Detect which cell encompasses the target text, then output its (x, y) center coordinate. 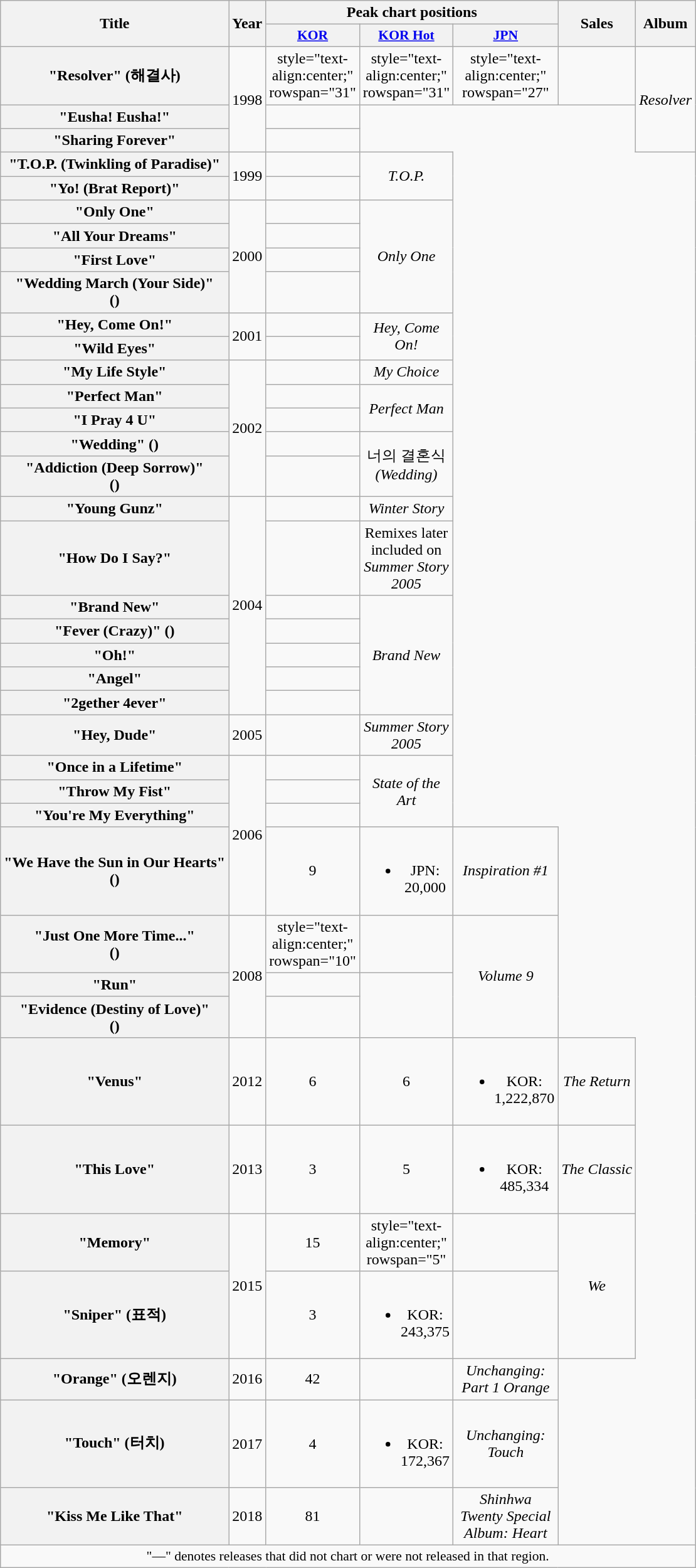
Summer Story 2005 (406, 735)
2018 (247, 1517)
"Wedding March (Your Side)" () (115, 292)
2017 (247, 1444)
"Perfect Man" (115, 396)
"Oh!" (115, 655)
"Wild Eyes" (115, 348)
Year (247, 24)
2008 (247, 976)
"Orange" (오렌지) (115, 1379)
15 (313, 1242)
"Throw My Fist" (115, 791)
KOR: 243,375 (406, 1315)
2015 (247, 1286)
Inspiration #1 (505, 871)
2002 (247, 428)
"Kiss Me Like That" (115, 1517)
My Choice (406, 372)
The Classic (597, 1169)
"Only One" (115, 212)
2016 (247, 1379)
Shinhwa Twenty Special Album: Heart (505, 1517)
"Addiction (Deep Sorrow)" () (115, 476)
style="text-align:center;" rowspan="5" (406, 1242)
KOR (313, 36)
"Resolver" (해결사) (115, 75)
"Just One More Time..."() (115, 944)
"Hey, Dude" (115, 735)
"—" denotes releases that did not chart or were not released in that region. (348, 1557)
4 (313, 1444)
Brand New (406, 655)
"T.O.P. (Twinkling of Paradise)" (115, 164)
Unchanging: Part 1 Orange (505, 1379)
"Eusha! Eusha!" (115, 116)
1998 (247, 99)
"Touch" (터치) (115, 1444)
Volume 9 (505, 976)
"First Love" (115, 260)
"How Do I Say?" (115, 558)
"Yo! (Brat Report)" (115, 188)
Hey, Come On! (406, 336)
"Sharing Forever" (115, 141)
KOR: 172,367 (406, 1444)
"Sniper" (표적) (115, 1315)
"Angel" (115, 679)
2000 (247, 256)
Peak chart positions (412, 13)
style="text-align:center;" rowspan="10" (313, 944)
5 (406, 1169)
"I Pray 4 U" (115, 420)
"This Love" (115, 1169)
2006 (247, 835)
"Wedding" () (115, 444)
9 (313, 871)
style="text-align:center;" rowspan="27" (505, 75)
"Run" (115, 984)
"Brand New" (115, 607)
너의 결혼식 (Wedding) (406, 464)
2005 (247, 735)
42 (313, 1379)
"My Life Style" (115, 372)
"Young Gunz" (115, 508)
JPN: 20,000 (406, 871)
KOR: 485,334 (505, 1169)
KOR: 1,222,870 (505, 1081)
"Once in a Lifetime" (115, 767)
Album (666, 24)
"Memory" (115, 1242)
"All Your Dreams" (115, 236)
"Hey, Come On!" (115, 324)
"2gether 4ever" (115, 703)
State of the Art (406, 791)
81 (313, 1517)
JPN (505, 36)
"Venus" (115, 1081)
Resolver (666, 99)
Winter Story (406, 508)
Remixes later included onSummer Story 2005 (406, 558)
2012 (247, 1081)
"You're My Everything" (115, 815)
1999 (247, 176)
Unchanging: Touch (505, 1444)
KOR Hot (406, 36)
Only One (406, 256)
"Evidence (Destiny of Love)" () (115, 1016)
Title (115, 24)
Perfect Man (406, 408)
"We Have the Sun in Our Hearts"() (115, 871)
The Return (597, 1081)
T.O.P. (406, 176)
We (597, 1286)
2013 (247, 1169)
"Fever (Crazy)" () (115, 631)
Sales (597, 24)
2004 (247, 605)
2001 (247, 336)
